For the text-containing cell, return its midpoint in (X, Y) coordinate format. 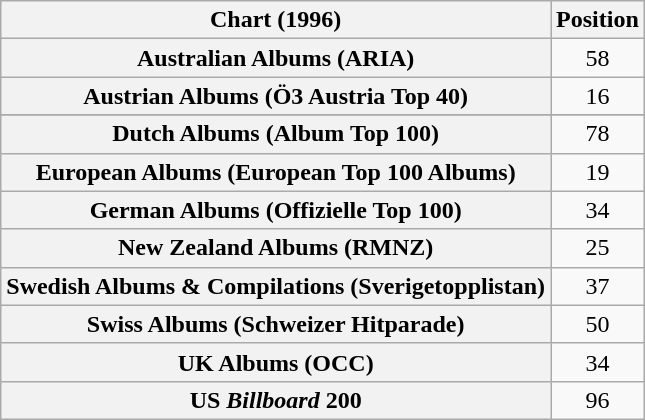
Swedish Albums & Compilations (Sverigetopplistan) (276, 286)
50 (598, 324)
Position (598, 20)
25 (598, 248)
58 (598, 58)
UK Albums (OCC) (276, 362)
German Albums (Offizielle Top 100) (276, 210)
Chart (1996) (276, 20)
19 (598, 172)
37 (598, 286)
16 (598, 96)
Austrian Albums (Ö3 Austria Top 40) (276, 96)
US Billboard 200 (276, 400)
Swiss Albums (Schweizer Hitparade) (276, 324)
96 (598, 400)
European Albums (European Top 100 Albums) (276, 172)
Dutch Albums (Album Top 100) (276, 134)
New Zealand Albums (RMNZ) (276, 248)
Australian Albums (ARIA) (276, 58)
78 (598, 134)
